Provide the (X, Y) coordinate of the cell's center where the given text is located.  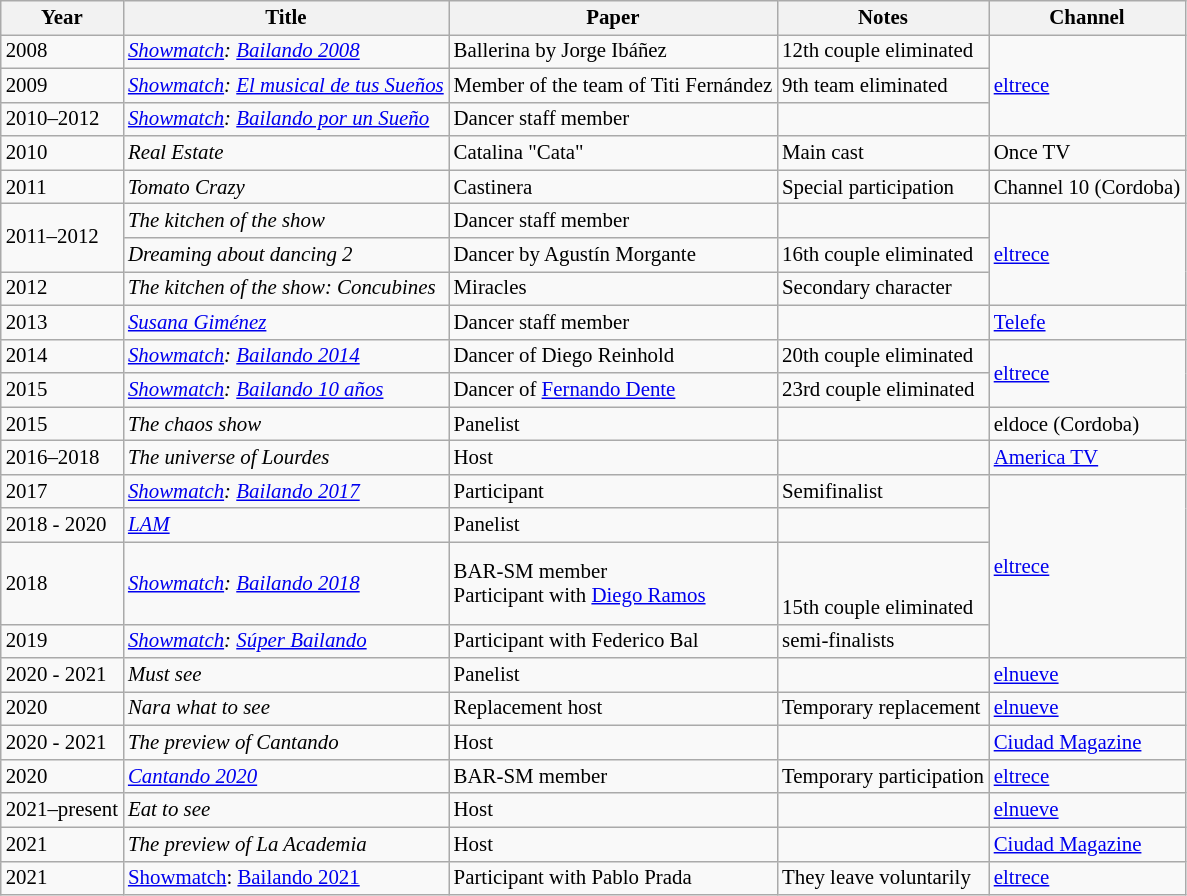
The universe of Lourdes (286, 458)
Replacement host (613, 709)
2011 (62, 187)
2018 - 2020 (62, 525)
Nara what to see (286, 709)
2021–present (62, 810)
Showmatch: Bailando por un Sueño (286, 119)
Once TV (1087, 153)
eldoce (Cordoba) (1087, 424)
Showmatch: El musical de tus Sueños (286, 85)
Secondary character (883, 288)
23rd couple eliminated (883, 390)
Channel (1087, 18)
Eat to see (286, 810)
Showmatch: Bailando 2018 (286, 583)
BAR-SM memberParticipant with Diego Ramos (613, 583)
Real Estate (286, 153)
Year (62, 18)
20th couple eliminated (883, 356)
America TV (1087, 458)
2018 (62, 583)
Showmatch: Bailando 2008 (286, 51)
2014 (62, 356)
The chaos show (286, 424)
2016–2018 (62, 458)
2010 (62, 153)
Notes (883, 18)
Participant with Pablo Prada (613, 878)
Cantando 2020 (286, 776)
Dancer by Agustín Morgante (613, 255)
9th team eliminated (883, 85)
The kitchen of the show (286, 221)
The preview of La Academia (286, 844)
2017 (62, 491)
16th couple eliminated (883, 255)
Castinera (613, 187)
Semifinalist (883, 491)
15th couple eliminated (883, 583)
LAM (286, 525)
Dancer of Diego Reinhold (613, 356)
Susana Giménez (286, 322)
semi-finalists (883, 641)
Special participation (883, 187)
Must see (286, 675)
2010–2012 (62, 119)
The preview of Cantando (286, 743)
2019 (62, 641)
Miracles (613, 288)
2009 (62, 85)
Showmatch: Bailando 2021 (286, 878)
Showmatch: Bailando 2014 (286, 356)
Tomato Crazy (286, 187)
Showmatch: Súper Bailando (286, 641)
Telefe (1087, 322)
2013 (62, 322)
2012 (62, 288)
Dancer of Fernando Dente (613, 390)
The kitchen of the show: Concubines (286, 288)
Catalina "Cata" (613, 153)
Showmatch: Bailando 10 años (286, 390)
Ballerina by Jorge Ibáñez (613, 51)
BAR-SM member (613, 776)
Member of the team of Titi Fernández (613, 85)
Dreaming about dancing 2 (286, 255)
2008 (62, 51)
Paper (613, 18)
Participant (613, 491)
Showmatch: Bailando 2017 (286, 491)
They leave voluntarily (883, 878)
12th couple eliminated (883, 51)
Title (286, 18)
Main cast (883, 153)
Temporary participation (883, 776)
Channel 10 (Cordoba) (1087, 187)
2011–2012 (62, 238)
Temporary replacement (883, 709)
Participant with Federico Bal (613, 641)
